Detect which cell encompasses the target text, then output its [X, Y] center coordinate. 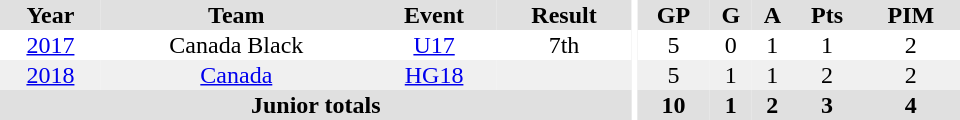
Team [236, 15]
Result [564, 15]
3 [826, 105]
U17 [434, 45]
4 [911, 105]
2018 [50, 75]
G [730, 15]
Junior totals [316, 105]
2017 [50, 45]
Canada Black [236, 45]
PIM [911, 15]
10 [674, 105]
0 [730, 45]
HG18 [434, 75]
Canada [236, 75]
Event [434, 15]
7th [564, 45]
A [772, 15]
GP [674, 15]
Year [50, 15]
Pts [826, 15]
